Return [X, Y] of the center of cell containing provided text 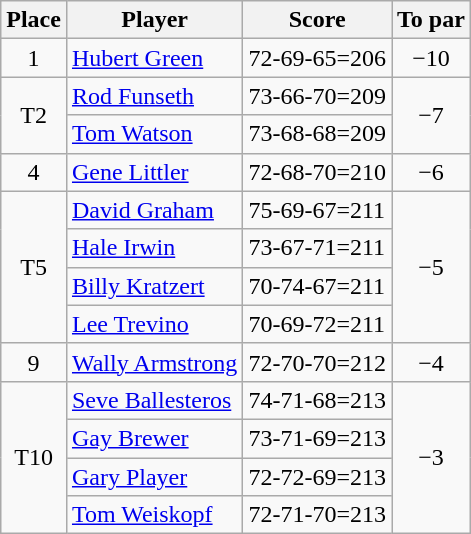
−10 [432, 58]
72-70-70=212 [318, 362]
70-69-72=211 [318, 324]
4 [34, 172]
Score [318, 20]
Player [154, 20]
72-71-70=213 [318, 515]
T2 [34, 115]
9 [34, 362]
70-74-67=211 [318, 286]
Rod Funseth [154, 96]
75-69-67=211 [318, 210]
David Graham [154, 210]
Lee Trevino [154, 324]
72-69-65=206 [318, 58]
−7 [432, 115]
73-67-71=211 [318, 248]
To par [432, 20]
Gay Brewer [154, 438]
1 [34, 58]
73-71-69=213 [318, 438]
−5 [432, 267]
72-68-70=210 [318, 172]
T5 [34, 267]
−4 [432, 362]
Gene Littler [154, 172]
Billy Kratzert [154, 286]
73-66-70=209 [318, 96]
Gary Player [154, 477]
Hale Irwin [154, 248]
73-68-68=209 [318, 134]
Place [34, 20]
Wally Armstrong [154, 362]
Tom Weiskopf [154, 515]
72-72-69=213 [318, 477]
Hubert Green [154, 58]
−3 [432, 457]
−6 [432, 172]
Seve Ballesteros [154, 400]
Tom Watson [154, 134]
T10 [34, 457]
74-71-68=213 [318, 400]
